Detect which cell encompasses the target text, then output its (x, y) center coordinate. 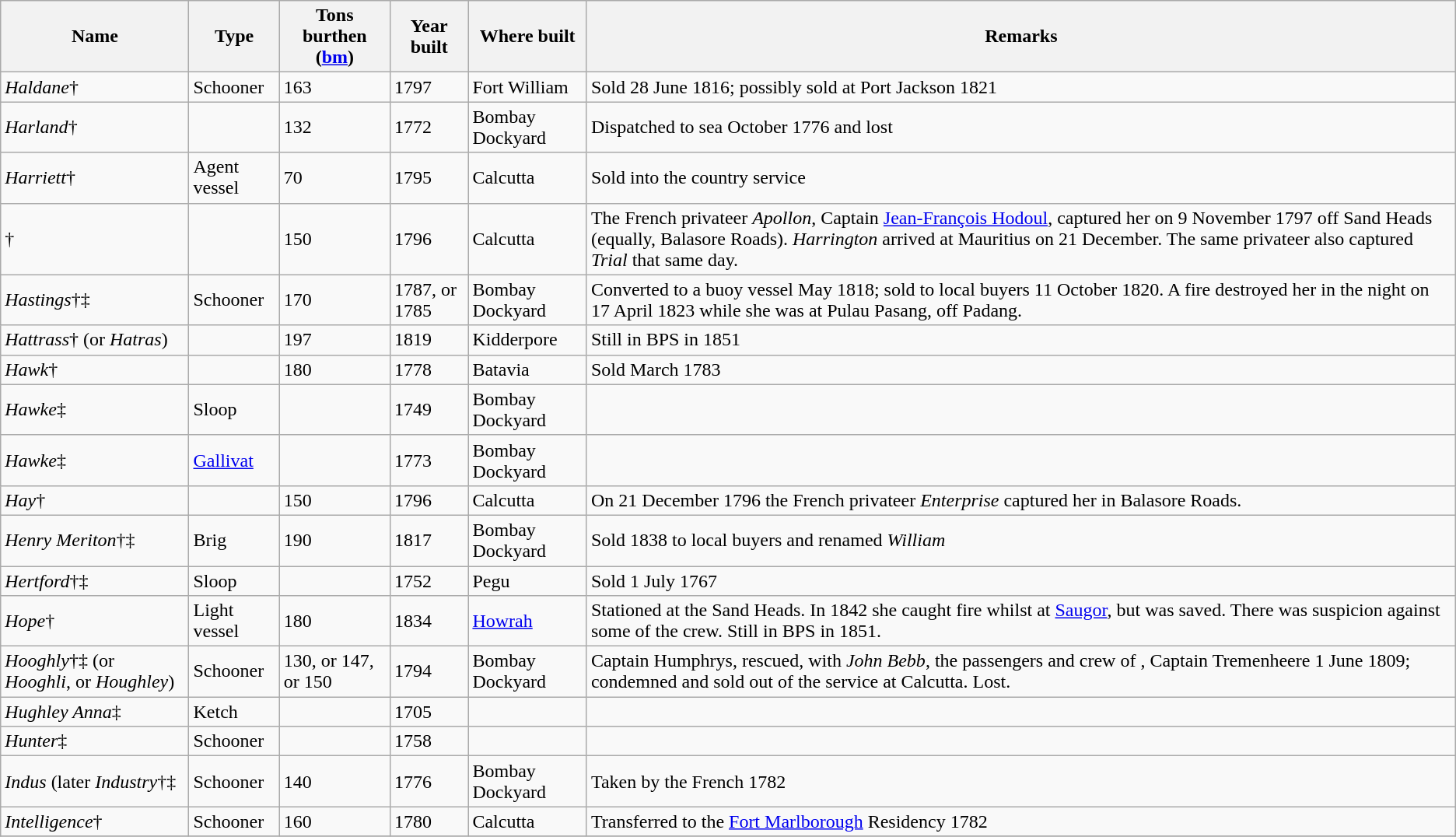
Dispatched to sea October 1776 and lost (1020, 128)
1794 (429, 672)
130, or 147, or 150 (334, 672)
1749 (429, 409)
Sold 1 July 1767 (1020, 581)
Henry Meriton†‡ (95, 540)
1817 (429, 540)
Batavia (527, 369)
Name (95, 37)
132 (334, 128)
Ketch (234, 712)
170 (334, 300)
140 (334, 781)
Hunter‡ (95, 741)
Hope† (95, 621)
1797 (429, 87)
Year built (429, 37)
Intelligence† (95, 821)
Indus (later Industry†‡ (95, 781)
Hastings†‡ (95, 300)
Agent vessel (234, 177)
Fort William (527, 87)
Hawk† (95, 369)
Remarks (1020, 37)
Where built (527, 37)
Hertford†‡ (95, 581)
197 (334, 340)
Type (234, 37)
Sold 1838 to local buyers and renamed William (1020, 540)
Light vessel (234, 621)
190 (334, 540)
Howrah (527, 621)
Still in BPS in 1851 (1020, 340)
Sold March 1783 (1020, 369)
1787, or 1785 (429, 300)
Hooghly†‡ (or Hooghli, or Houghley) (95, 672)
Hattrass† (or Hatras) (95, 340)
1834 (429, 621)
Gallivat (234, 461)
Sold 28 June 1816; possibly sold at Port Jackson 1821 (1020, 87)
Harland† (95, 128)
Sold into the country service (1020, 177)
70 (334, 177)
1778 (429, 369)
1819 (429, 340)
1780 (429, 821)
† (95, 239)
Pegu (527, 581)
1776 (429, 781)
1795 (429, 177)
160 (334, 821)
Transferred to the Fort Marlborough Residency 1782 (1020, 821)
1705 (429, 712)
Haldane† (95, 87)
Tons burthen (bm) (334, 37)
On 21 December 1796 the French privateer Enterprise captured her in Balasore Roads. (1020, 500)
1752 (429, 581)
163 (334, 87)
1773 (429, 461)
Hay† (95, 500)
Kidderpore (527, 340)
Brig (234, 540)
Harriett† (95, 177)
Hughley Anna‡ (95, 712)
Taken by the French 1782 (1020, 781)
1758 (429, 741)
1772 (429, 128)
